Return the [X, Y] coordinate for the center point of the cell that contains the specified text.  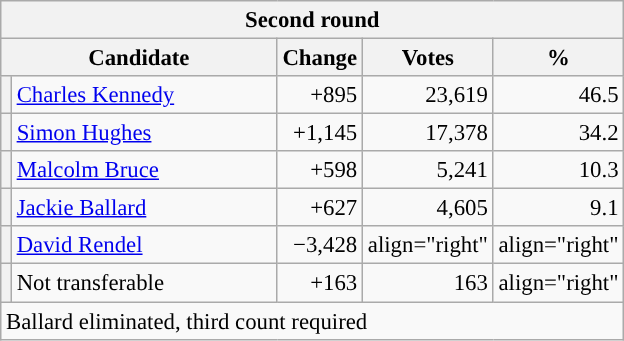
17,378 [428, 133]
Change [320, 58]
Jackie Ballard [144, 208]
Votes [428, 58]
Malcolm Bruce [144, 170]
Not transferable [144, 283]
5,241 [428, 170]
% [558, 58]
23,619 [428, 95]
Simon Hughes [144, 133]
Ballard eliminated, third count required [312, 321]
10.3 [558, 170]
9.1 [558, 208]
+627 [320, 208]
Charles Kennedy [144, 95]
+1,145 [320, 133]
4,605 [428, 208]
−3,428 [320, 245]
Second round [312, 20]
+598 [320, 170]
46.5 [558, 95]
Candidate [139, 58]
+163 [320, 283]
163 [428, 283]
34.2 [558, 133]
David Rendel [144, 245]
+895 [320, 95]
